Locate the cell with the specified text and output its (X, Y) center coordinate. 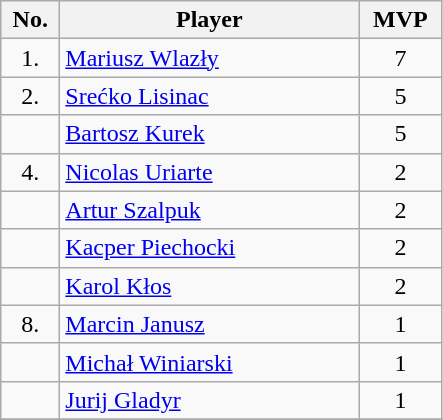
Jurij Gladyr (210, 400)
Bartosz Kurek (210, 134)
Srećko Lisinac (210, 96)
Michał Winiarski (210, 362)
Marcin Janusz (210, 324)
No. (30, 20)
2. (30, 96)
Artur Szalpuk (210, 210)
MVP (400, 20)
8. (30, 324)
1. (30, 58)
Mariusz Wlazły (210, 58)
Karol Kłos (210, 286)
Player (210, 20)
Kacper Piechocki (210, 248)
7 (400, 58)
Nicolas Uriarte (210, 172)
4. (30, 172)
